Return the [X, Y] coordinate for the center point of the cell that contains the specified text.  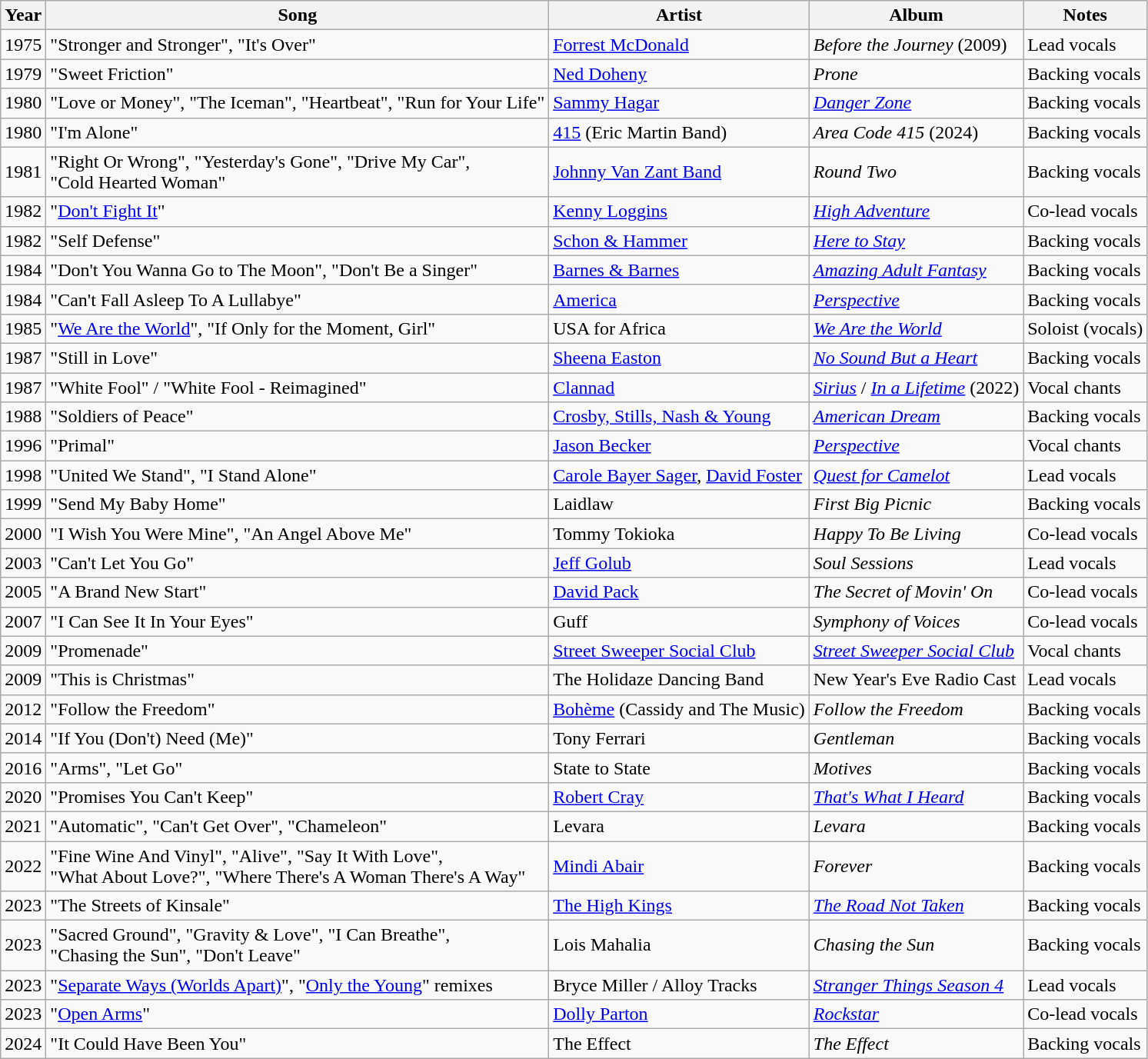
2020 [23, 797]
Quest for Camelot [916, 475]
Ned Doheny [680, 74]
"Primal" [298, 446]
Artist [680, 15]
Robert Cray [680, 797]
"Separate Ways (Worlds Apart)", "Only the Young" remixes [298, 985]
2005 [23, 592]
"Sacred Ground", "Gravity & Love", "I Can Breathe","Chasing the Sun", "Don't Leave" [298, 946]
American Dream [916, 417]
Jeff Golub [680, 563]
1999 [23, 505]
Album [916, 15]
2014 [23, 738]
Johnny Van Zant Band [680, 172]
Tommy Tokioka [680, 534]
"Love or Money", "The Iceman", "Heartbeat", "Run for Your Life" [298, 103]
Gentleman [916, 738]
2016 [23, 768]
Notes [1086, 15]
Danger Zone [916, 103]
Motives [916, 768]
2012 [23, 709]
2007 [23, 621]
"The Streets of Kinsale" [298, 906]
Tony Ferrari [680, 738]
Laidlaw [680, 505]
"This is Christmas" [298, 680]
Symphony of Voices [916, 621]
Jason Becker [680, 446]
America [680, 299]
New Year's Eve Radio Cast [916, 680]
Happy To Be Living [916, 534]
1988 [23, 417]
"Automatic", "Can't Get Over", "Chameleon" [298, 826]
Forever [916, 866]
Dolly Parton [680, 1014]
1981 [23, 172]
"White Fool" / "White Fool - Reimagined" [298, 387]
1979 [23, 74]
"Stronger and Stronger", "It's Over" [298, 45]
2003 [23, 563]
"We Are the World", "If Only for the Moment, Girl" [298, 328]
Sammy Hagar [680, 103]
"Send My Baby Home" [298, 505]
Rockstar [916, 1014]
Guff [680, 621]
Bohème (Cassidy and The Music) [680, 709]
The High Kings [680, 906]
Kenny Loggins [680, 211]
Sheena Easton [680, 358]
We Are the World [916, 328]
Amazing Adult Fantasy [916, 270]
"Open Arms" [298, 1014]
"If You (Don't) Need (Me)" [298, 738]
Round Two [916, 172]
The Holidaze Dancing Band [680, 680]
Forrest McDonald [680, 45]
"Arms", "Let Go" [298, 768]
"Promises You Can't Keep" [298, 797]
2000 [23, 534]
1975 [23, 45]
Mindi Abair [680, 866]
415 (Eric Martin Band) [680, 132]
"Follow the Freedom" [298, 709]
Area Code 415 (2024) [916, 132]
"I'm Alone" [298, 132]
Barnes & Barnes [680, 270]
Sirius / In a Lifetime (2022) [916, 387]
First Big Picnic [916, 505]
Prone [916, 74]
"Promenade" [298, 651]
"A Brand New Start" [298, 592]
Before the Journey (2009) [916, 45]
Lois Mahalia [680, 946]
High Adventure [916, 211]
David Pack [680, 592]
"Can't Fall Asleep To A Lullabye" [298, 299]
"Don't You Wanna Go to The Moon", "Don't Be a Singer" [298, 270]
Schon & Hammer [680, 241]
Here to Stay [916, 241]
State to State [680, 768]
Stranger Things Season 4 [916, 985]
"Right Or Wrong", "Yesterday's Gone", "Drive My Car","Cold Hearted Woman" [298, 172]
2021 [23, 826]
Bryce Miller / Alloy Tracks [680, 985]
"It Could Have Been You" [298, 1044]
"Don't Fight It" [298, 211]
1985 [23, 328]
Chasing the Sun [916, 946]
The Road Not Taken [916, 906]
"Sweet Friction" [298, 74]
"Self Defense" [298, 241]
"I Can See It In Your Eyes" [298, 621]
"Soldiers of Peace" [298, 417]
Song [298, 15]
2022 [23, 866]
USA for Africa [680, 328]
"I Wish You Were Mine", "An Angel Above Me" [298, 534]
"Still in Love" [298, 358]
Soul Sessions [916, 563]
1996 [23, 446]
2024 [23, 1044]
Carole Bayer Sager, David Foster [680, 475]
"Fine Wine And Vinyl", "Alive", "Say It With Love","What About Love?", "Where There's A Woman There's A Way" [298, 866]
Follow the Freedom [916, 709]
No Sound But a Heart [916, 358]
1998 [23, 475]
Clannad [680, 387]
Crosby, Stills, Nash & Young [680, 417]
"Can't Let You Go" [298, 563]
Soloist (vocals) [1086, 328]
Year [23, 15]
The Secret of Movin' On [916, 592]
That's What I Heard [916, 797]
"United We Stand", "I Stand Alone" [298, 475]
